Detect which cell encompasses the target text, then output its [x, y] center coordinate. 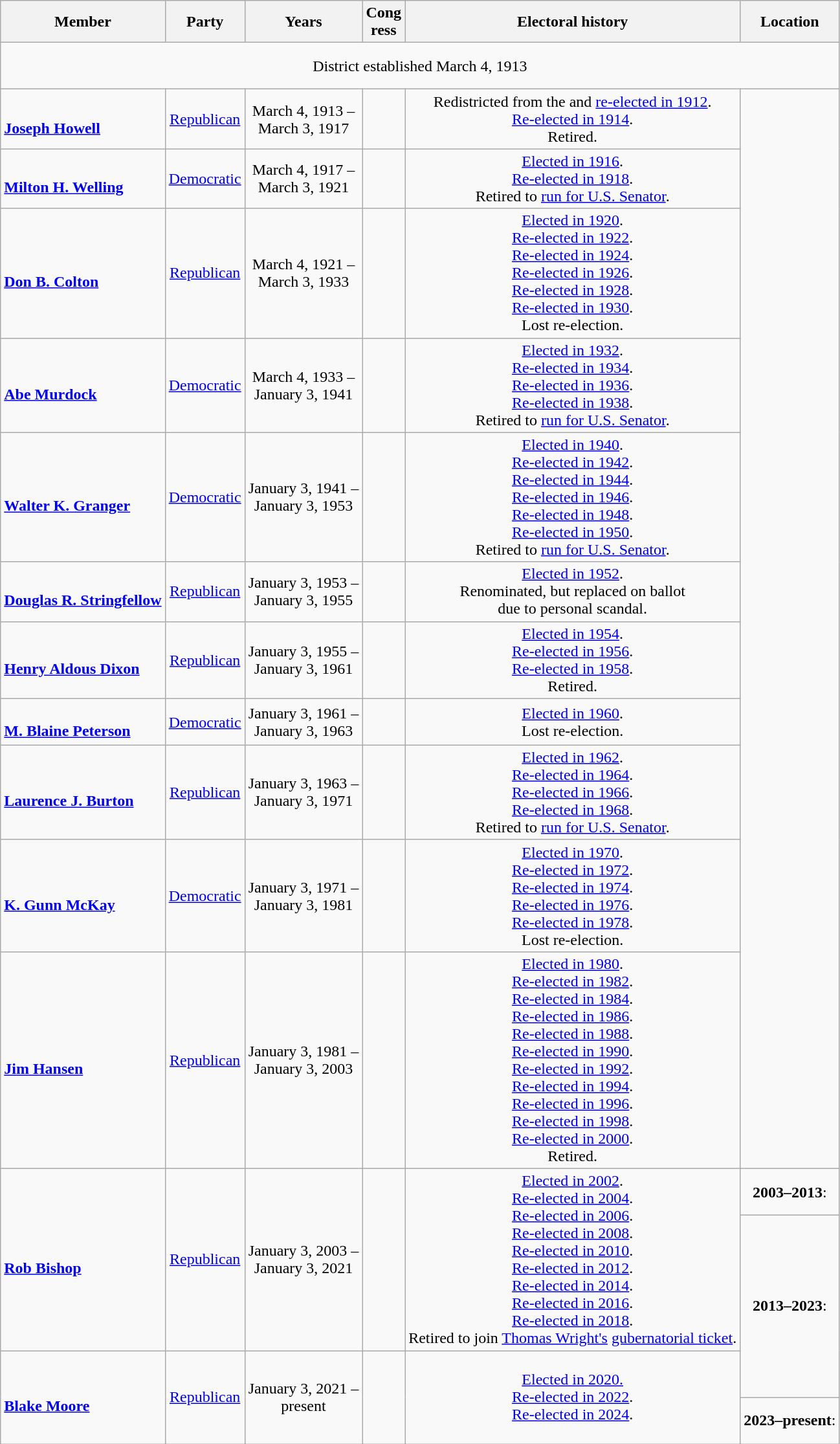
January 3, 1981 –January 3, 2003 [304, 1060]
January 3, 2003 –January 3, 2021 [304, 1260]
Elected in 1954.Re-elected in 1956.Re-elected in 1958.Retired. [573, 660]
Don B. Colton [83, 273]
Congress [384, 22]
Member [83, 22]
Rob Bishop [83, 1260]
Party [204, 22]
Elected in 2020.Re-elected in 2022.Re-elected in 2024. [573, 1397]
Jim Hansen [83, 1060]
K. Gunn McKay [83, 896]
Blake Moore [83, 1397]
March 4, 1921 –March 3, 1933 [304, 273]
Laurence J. Burton [83, 792]
January 3, 1941 –January 3, 1953 [304, 497]
Joseph Howell [83, 119]
Douglas R. Stringfellow [83, 592]
Milton H. Welling [83, 179]
March 4, 1933 –January 3, 1941 [304, 385]
January 3, 1971 –January 3, 1981 [304, 896]
Electoral history [573, 22]
2023–present: [790, 1420]
Location [790, 22]
January 3, 1963 –January 3, 1971 [304, 792]
Elected in 1916.Re-elected in 1918.Retired to run for U.S. Senator. [573, 179]
January 3, 1961 –January 3, 1963 [304, 722]
Elected in 1932.Re-elected in 1934.Re-elected in 1936.Re-elected in 1938.Retired to run for U.S. Senator. [573, 385]
January 3, 1955 –January 3, 1961 [304, 660]
District established March 4, 1913 [420, 66]
Elected in 1940.Re-elected in 1942.Re-elected in 1944.Re-elected in 1946.Re-elected in 1948.Re-elected in 1950.Retired to run for U.S. Senator. [573, 497]
Redistricted from the and re-elected in 1912.Re-elected in 1914.Retired. [573, 119]
Henry Aldous Dixon [83, 660]
Elected in 1962.Re-elected in 1964.Re-elected in 1966.Re-elected in 1968.Retired to run for U.S. Senator. [573, 792]
2013–2023: [790, 1306]
Walter K. Granger [83, 497]
Elected in 1952.Renominated, but replaced on ballotdue to personal scandal. [573, 592]
March 4, 1917 –March 3, 1921 [304, 179]
M. Blaine Peterson [83, 722]
Elected in 1920.Re-elected in 1922.Re-elected in 1924.Re-elected in 1926.Re-elected in 1928.Re-elected in 1930.Lost re-election. [573, 273]
March 4, 1913 –March 3, 1917 [304, 119]
Abe Murdock [83, 385]
Elected in 1960.Lost re-election. [573, 722]
January 3, 1953 –January 3, 1955 [304, 592]
Years [304, 22]
Elected in 1970.Re-elected in 1972.Re-elected in 1974.Re-elected in 1976.Re-elected in 1978.Lost re-election. [573, 896]
2003–2013: [790, 1192]
January 3, 2021 –present [304, 1397]
